Return [X, Y] of the center of cell containing provided text 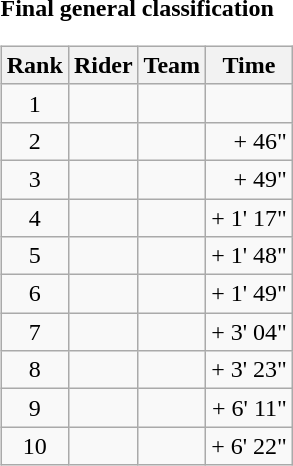
1 [34, 103]
+ 1' 17" [250, 217]
6 [34, 294]
+ 1' 48" [250, 256]
5 [34, 256]
+ 6' 22" [250, 446]
2 [34, 141]
Time [250, 65]
4 [34, 217]
+ 3' 23" [250, 370]
Rank [34, 65]
+ 46" [250, 141]
+ 1' 49" [250, 294]
Team [172, 65]
8 [34, 370]
7 [34, 332]
Rider [103, 65]
3 [34, 179]
+ 49" [250, 179]
+ 3' 04" [250, 332]
+ 6' 11" [250, 408]
10 [34, 446]
9 [34, 408]
